Provide the [X, Y] coordinate of the cell's center where the given text is located.  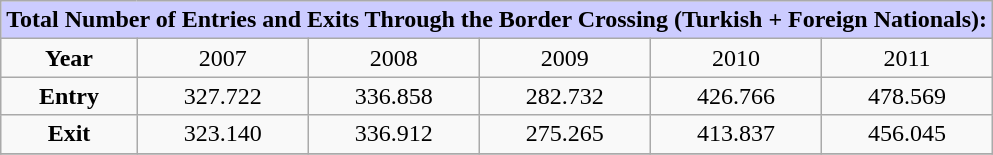
Year [69, 58]
Exit [69, 134]
323.140 [222, 134]
2008 [394, 58]
413.837 [736, 134]
282.732 [564, 96]
336.858 [394, 96]
478.569 [906, 96]
Entry [69, 96]
275.265 [564, 134]
2010 [736, 58]
327.722 [222, 96]
2011 [906, 58]
336.912 [394, 134]
426.766 [736, 96]
456.045 [906, 134]
2007 [222, 58]
Total Number of Entries and Exits Through the Border Crossing (Turkish + Foreign Nationals): [497, 20]
2009 [564, 58]
